Locate the cell with the specified text and output its [X, Y] center coordinate. 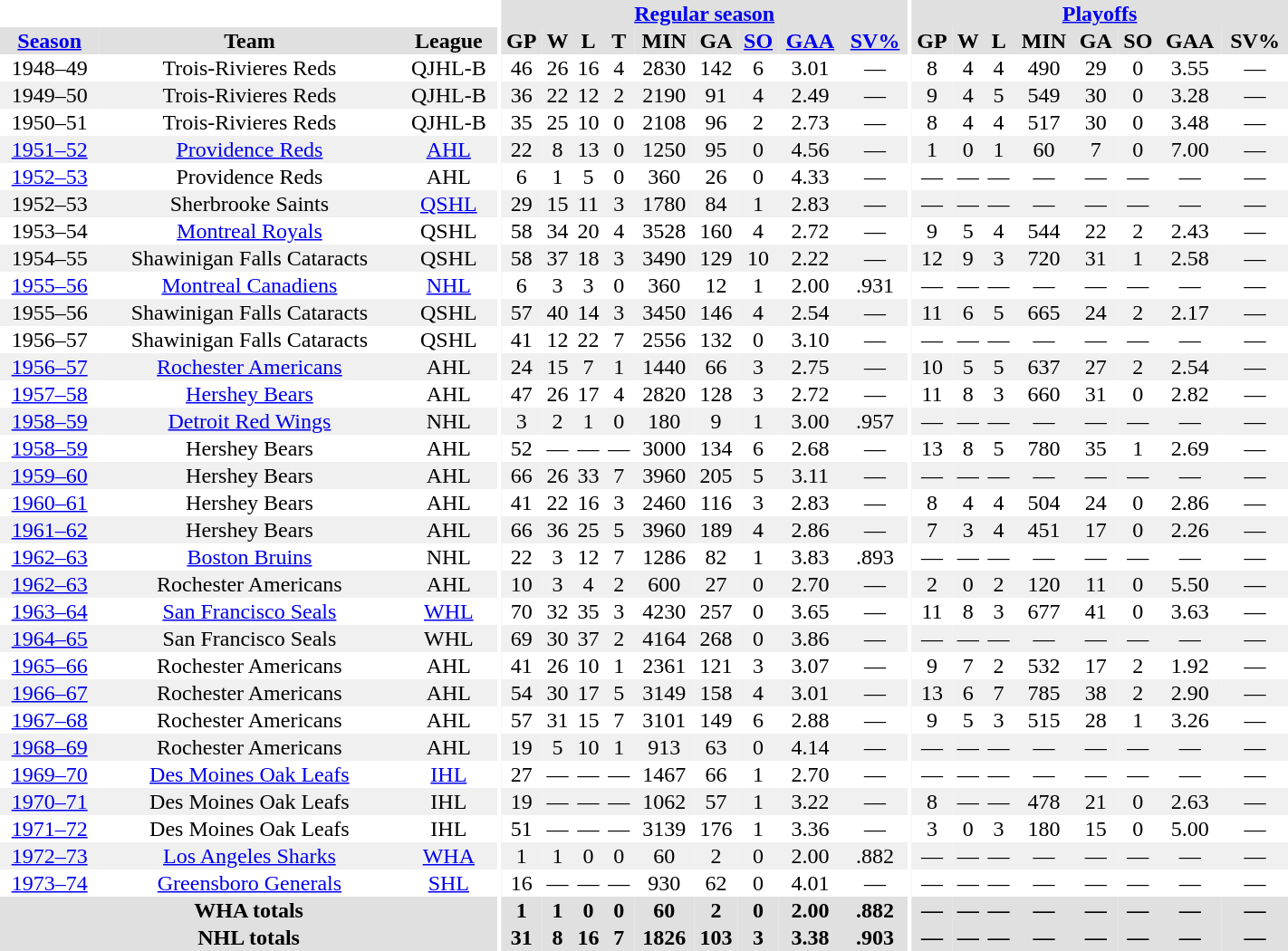
478 [1044, 802]
2.75 [810, 367]
257 [716, 611]
665 [1044, 312]
3.48 [1190, 122]
1780 [664, 204]
1972–73 [49, 856]
20 [588, 231]
4.33 [810, 177]
103 [716, 937]
3.38 [810, 937]
1953–54 [49, 231]
2.82 [1190, 394]
NHL totals [248, 937]
3.83 [810, 557]
1286 [664, 557]
2.22 [810, 258]
142 [716, 68]
Greensboro Generals [249, 883]
Playoffs [1100, 14]
4.01 [810, 883]
69 [522, 639]
2.49 [810, 95]
1966–67 [49, 693]
2.88 [810, 720]
146 [716, 312]
3149 [664, 693]
1951–52 [49, 149]
517 [1044, 122]
51 [522, 829]
637 [1044, 367]
3.10 [810, 340]
84 [716, 204]
2108 [664, 122]
1949–50 [49, 95]
3.26 [1190, 720]
95 [716, 149]
785 [1044, 693]
.903 [875, 937]
2.63 [1190, 802]
.957 [875, 421]
549 [1044, 95]
160 [716, 231]
544 [1044, 231]
1957–58 [49, 394]
82 [716, 557]
1440 [664, 367]
3528 [664, 231]
62 [716, 883]
1826 [664, 937]
600 [664, 584]
149 [716, 720]
780 [1044, 448]
21 [1096, 802]
1250 [664, 149]
490 [1044, 68]
2.58 [1190, 258]
1965–66 [49, 666]
3.65 [810, 611]
451 [1044, 530]
Sherbrooke Saints [249, 204]
2.90 [1190, 693]
2190 [664, 95]
2.17 [1190, 312]
33 [588, 475]
63 [716, 747]
720 [1044, 258]
4164 [664, 639]
1970–71 [49, 802]
2.26 [1190, 530]
121 [716, 666]
3490 [664, 258]
52 [522, 448]
1969–70 [49, 774]
1960–61 [49, 503]
205 [716, 475]
189 [716, 530]
28 [1096, 720]
1964–65 [49, 639]
2830 [664, 68]
34 [558, 231]
3.07 [810, 666]
7.00 [1190, 149]
14 [588, 312]
3.00 [810, 421]
660 [1044, 394]
40 [558, 312]
3000 [664, 448]
54 [522, 693]
3.36 [810, 829]
2556 [664, 340]
1961–62 [49, 530]
504 [1044, 503]
3.63 [1190, 611]
1967–68 [49, 720]
3.55 [1190, 68]
.931 [875, 285]
176 [716, 829]
128 [716, 394]
Boston Bruins [249, 557]
Los Angeles Sharks [249, 856]
2820 [664, 394]
T [619, 41]
2.69 [1190, 448]
.893 [875, 557]
120 [1044, 584]
116 [716, 503]
70 [522, 611]
1959–60 [49, 475]
134 [716, 448]
WHA [448, 856]
32 [558, 611]
913 [664, 747]
2.43 [1190, 231]
129 [716, 258]
4.14 [810, 747]
132 [716, 340]
4.56 [810, 149]
1973–74 [49, 883]
2361 [664, 666]
3.11 [810, 475]
Detroit Red Wings [249, 421]
1467 [664, 774]
1968–69 [49, 747]
WHA totals [248, 910]
5.00 [1190, 829]
96 [716, 122]
3139 [664, 829]
1062 [664, 802]
Regular season [705, 14]
1971–72 [49, 829]
3101 [664, 720]
1963–64 [49, 611]
Season [49, 41]
1950–51 [49, 122]
Team [249, 41]
38 [1096, 693]
18 [588, 258]
158 [716, 693]
930 [664, 883]
532 [1044, 666]
3.86 [810, 639]
268 [716, 639]
47 [522, 394]
515 [1044, 720]
4230 [664, 611]
3450 [664, 312]
2460 [664, 503]
Montreal Canadiens [249, 285]
46 [522, 68]
1948–49 [49, 68]
2.68 [810, 448]
677 [1044, 611]
1954–55 [49, 258]
SHL [448, 883]
3.22 [810, 802]
Montreal Royals [249, 231]
5.50 [1190, 584]
91 [716, 95]
2.73 [810, 122]
League [448, 41]
1.92 [1190, 666]
3.28 [1190, 95]
